Determine the (X, Y) coordinate at the center of the cell enclosing the given text.  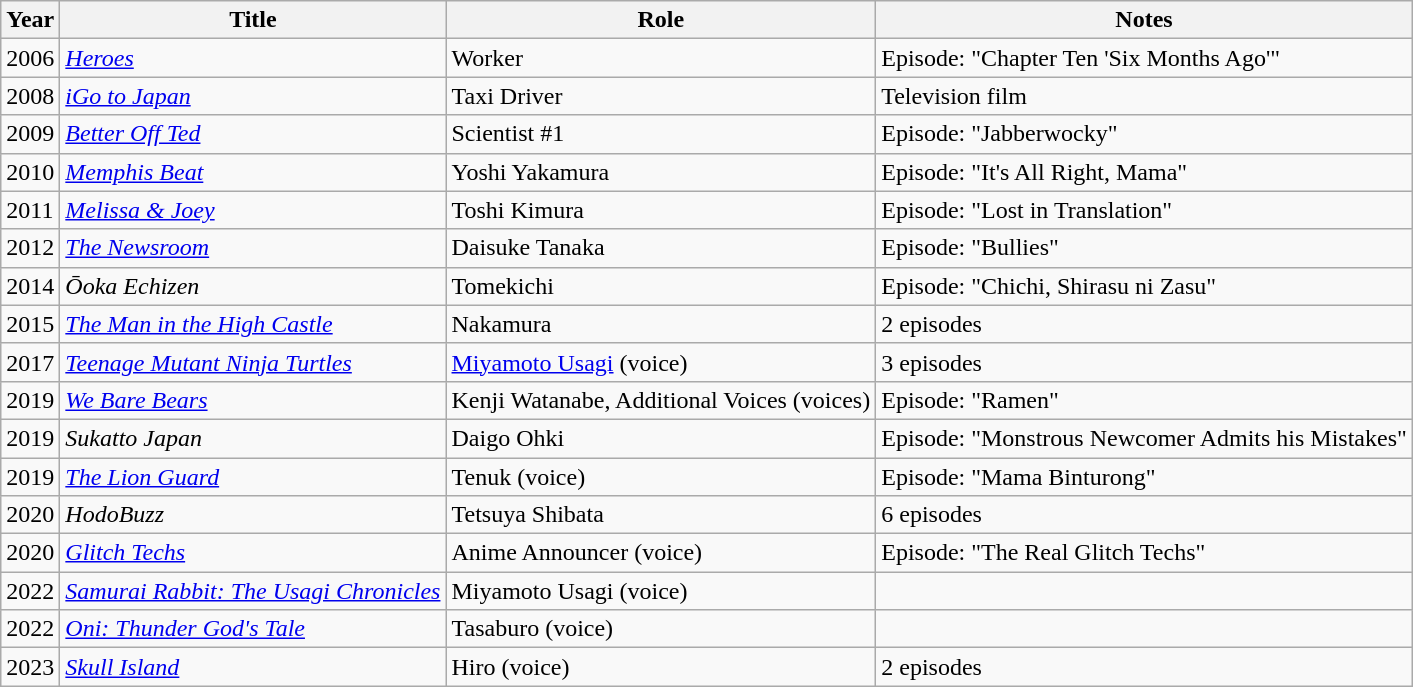
Episode: "Monstrous Newcomer Admits his Mistakes" (1144, 438)
Melissa & Joey (253, 210)
3 episodes (1144, 362)
Television film (1144, 96)
Episode: "Chapter Ten 'Six Months Ago'" (1144, 58)
Episode: "It's All Right, Mama" (1144, 172)
Nakamura (661, 324)
Samurai Rabbit: The Usagi Chronicles (253, 591)
Episode: "Bullies" (1144, 248)
Oni: Thunder God's Tale (253, 629)
Tomekichi (661, 286)
The Lion Guard (253, 477)
2010 (30, 172)
2011 (30, 210)
The Newsroom (253, 248)
Skull Island (253, 667)
2014 (30, 286)
Episode: "The Real Glitch Techs" (1144, 553)
HodoBuzz (253, 515)
Daisuke Tanaka (661, 248)
Episode: "Lost in Translation" (1144, 210)
Tenuk (voice) (661, 477)
Episode: "Chichi, Shirasu ni Zasu" (1144, 286)
Memphis Beat (253, 172)
Role (661, 20)
Ōoka Echizen (253, 286)
We Bare Bears (253, 400)
Tetsuya Shibata (661, 515)
Daigo Ohki (661, 438)
Anime Announcer (voice) (661, 553)
2012 (30, 248)
2023 (30, 667)
Notes (1144, 20)
Yoshi Yakamura (661, 172)
Title (253, 20)
Teenage Mutant Ninja Turtles (253, 362)
Hiro (voice) (661, 667)
Kenji Watanabe, Additional Voices (voices) (661, 400)
Toshi Kimura (661, 210)
Episode: "Mama Binturong" (1144, 477)
Tasaburo (voice) (661, 629)
iGo to Japan (253, 96)
2017 (30, 362)
Glitch Techs (253, 553)
Taxi Driver (661, 96)
The Man in the High Castle (253, 324)
2015 (30, 324)
Episode: "Jabberwocky" (1144, 134)
6 episodes (1144, 515)
Better Off Ted (253, 134)
Year (30, 20)
2008 (30, 96)
Scientist #1 (661, 134)
2006 (30, 58)
Episode: "Ramen" (1144, 400)
2009 (30, 134)
Heroes (253, 58)
Worker (661, 58)
Sukatto Japan (253, 438)
